For the text-containing cell, return its midpoint in (X, Y) coordinate format. 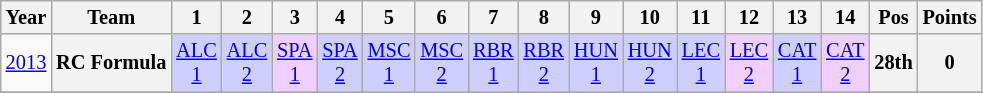
4 (340, 17)
Year (26, 17)
Pos (893, 17)
Team (111, 17)
11 (701, 17)
RBR1 (493, 63)
MSC1 (390, 63)
ALC2 (247, 63)
9 (596, 17)
Points (950, 17)
28th (893, 63)
RC Formula (111, 63)
CAT2 (845, 63)
3 (294, 17)
ALC1 (196, 63)
13 (797, 17)
6 (442, 17)
1 (196, 17)
RBR2 (544, 63)
12 (749, 17)
LEC1 (701, 63)
8 (544, 17)
14 (845, 17)
HUN1 (596, 63)
2013 (26, 63)
SPA2 (340, 63)
SPA1 (294, 63)
0 (950, 63)
5 (390, 17)
MSC2 (442, 63)
HUN2 (650, 63)
CAT1 (797, 63)
7 (493, 17)
LEC2 (749, 63)
2 (247, 17)
10 (650, 17)
